Pinpoint the cell where the given text exists, returning its [X, Y] midpoint coordinate. 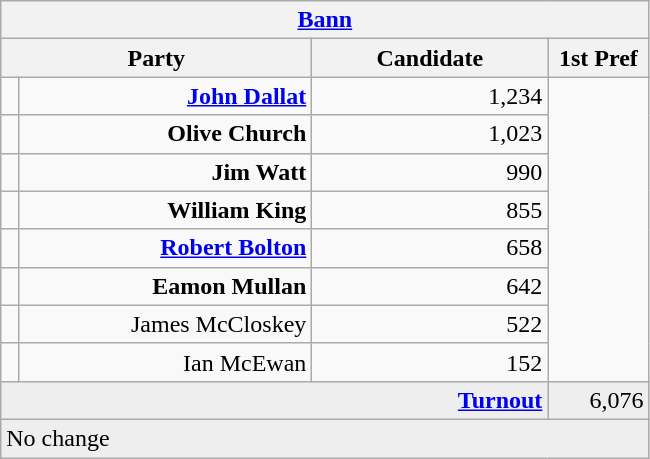
Robert Bolton [165, 248]
990 [430, 172]
Turnout [274, 400]
1,023 [430, 134]
1st Pref [598, 58]
522 [430, 324]
Candidate [430, 58]
642 [430, 286]
John Dallat [165, 96]
Eamon Mullan [165, 286]
Party [156, 58]
152 [430, 362]
William King [165, 210]
Olive Church [165, 134]
658 [430, 248]
James McCloskey [165, 324]
6,076 [598, 400]
Jim Watt [165, 172]
1,234 [430, 96]
Bann [325, 20]
855 [430, 210]
Ian McEwan [165, 362]
No change [325, 438]
